For the text-containing cell, return its midpoint in (X, Y) coordinate format. 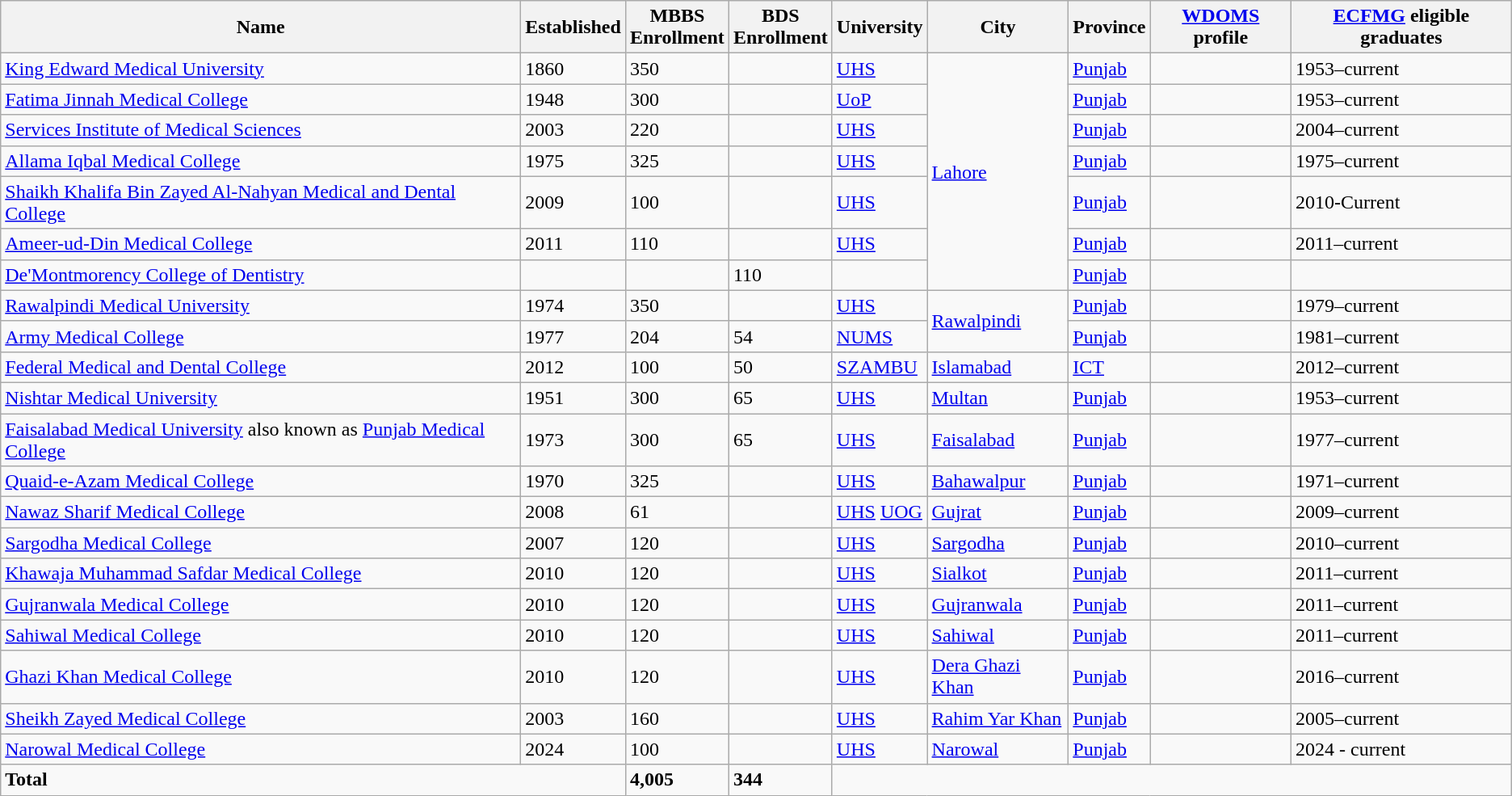
1979–current (1402, 305)
BDSEnrollment (780, 27)
Allama Iqbal Medical College (261, 161)
4,005 (677, 780)
Multan (998, 398)
2007 (573, 543)
2012 (573, 367)
Shaikh Khalifa Bin Zayed Al-Nahyan Medical and Dental College (261, 202)
Bahawalpur (998, 482)
WDOMS profile (1221, 27)
City (998, 27)
Gujrat (998, 512)
2012–current (1402, 367)
University (880, 27)
Ameer-ud-Din Medical College (261, 244)
King Edward Medical University (261, 69)
SZAMBU (880, 367)
1951 (573, 398)
2011 (573, 244)
UHS UOG (880, 512)
Islamabad (998, 367)
2016–current (1402, 677)
1981–current (1402, 336)
De'Montmorency College of Dentistry (261, 275)
2010–current (1402, 543)
1974 (573, 305)
1973 (573, 440)
Gujranwala (998, 604)
Total (313, 780)
Province (1110, 27)
Ghazi Khan Medical College (261, 677)
Federal Medical and Dental College (261, 367)
Nishtar Medical University (261, 398)
1971–current (1402, 482)
204 (677, 336)
ECFMG eligible graduates (1402, 27)
2010-Current (1402, 202)
1977–current (1402, 440)
UoP (880, 99)
Faisalabad Medical University also known as Punjab Medical College (261, 440)
Khawaja Muhammad Safdar Medical College (261, 574)
NUMS (880, 336)
2024 (573, 749)
2005–current (1402, 718)
Established (573, 27)
1975 (573, 161)
54 (780, 336)
Narowal Medical College (261, 749)
Fatima Jinnah Medical College (261, 99)
1970 (573, 482)
ICT (1110, 367)
Gujranwala Medical College (261, 604)
2024 - current (1402, 749)
Army Medical College (261, 336)
Narowal (998, 749)
220 (677, 130)
Quaid-e-Azam Medical College (261, 482)
50 (780, 367)
Rawalpindi Medical University (261, 305)
Sialkot (998, 574)
Rawalpindi (998, 321)
160 (677, 718)
61 (677, 512)
2009 (573, 202)
Dera Ghazi Khan (998, 677)
Name (261, 27)
1975–current (1402, 161)
Rahim Yar Khan (998, 718)
Sheikh Zayed Medical College (261, 718)
Lahore (998, 171)
1948 (573, 99)
MBBSEnrollment (677, 27)
2009–current (1402, 512)
Nawaz Sharif Medical College (261, 512)
Sargodha Medical College (261, 543)
Services Institute of Medical Sciences (261, 130)
344 (780, 780)
2004–current (1402, 130)
Sahiwal Medical College (261, 635)
Faisalabad (998, 440)
2008 (573, 512)
Sahiwal (998, 635)
1977 (573, 336)
Sargodha (998, 543)
1860 (573, 69)
